Scan for the cell matching the given text and deliver its [X, Y] coordinate at center. 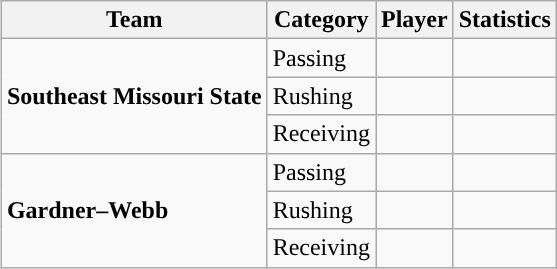
Category [321, 20]
Statistics [504, 20]
Player [415, 20]
Gardner–Webb [134, 210]
Southeast Missouri State [134, 96]
Team [134, 20]
